Extract the [X, Y] coordinate from the center of the cell holding the provided text.  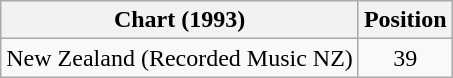
Position [405, 20]
New Zealand (Recorded Music NZ) [180, 58]
39 [405, 58]
Chart (1993) [180, 20]
